Output the [X, Y] coordinate of the center of the cell containing the given text.  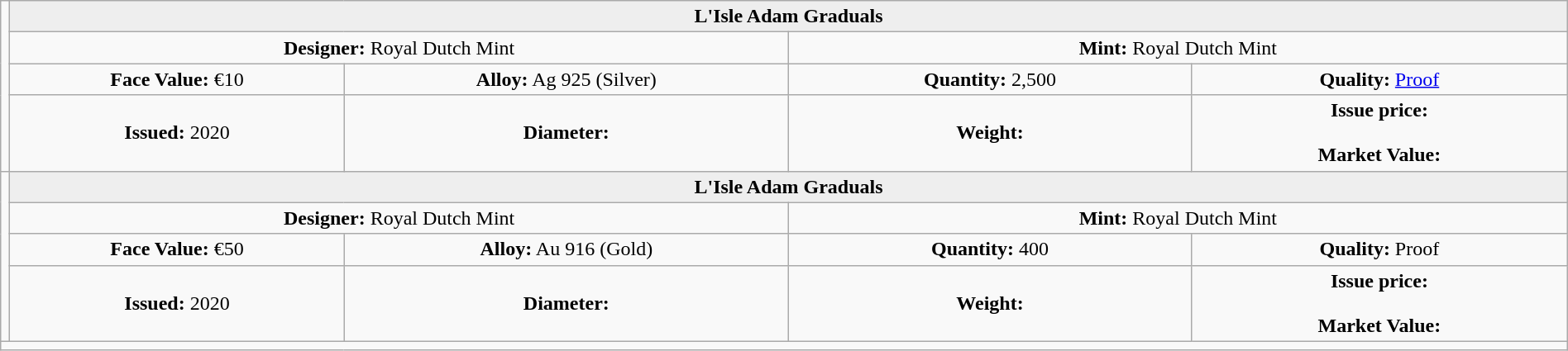
Face Value: €10 [177, 79]
Quantity: 400 [989, 249]
Alloy: Ag 925 (Silver) [566, 79]
Face Value: €50 [177, 249]
Quantity: 2,500 [989, 79]
Alloy: Au 916 (Gold) [566, 249]
